Return the (x, y) coordinate for the center point of the cell that contains the specified text.  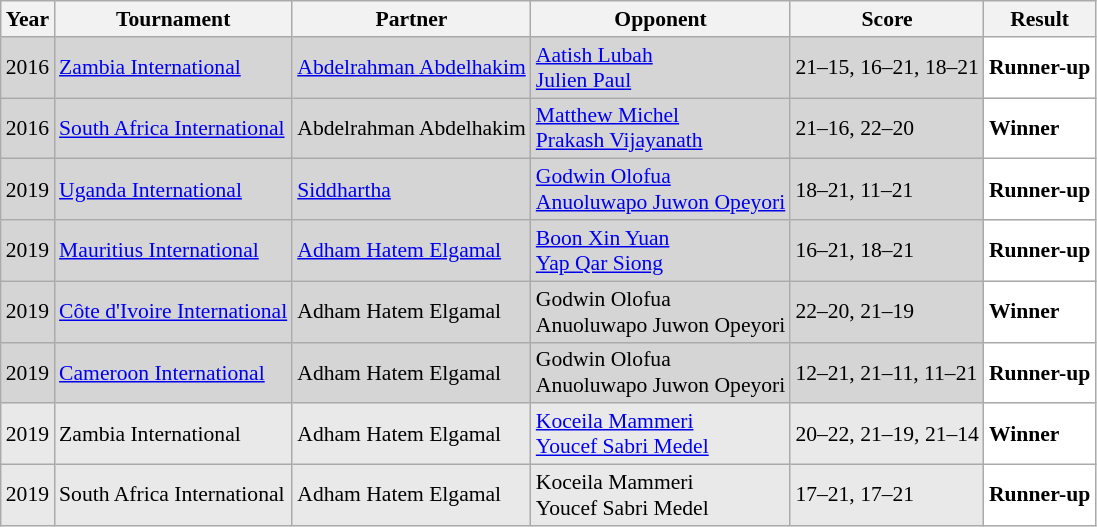
17–21, 17–21 (887, 496)
Côte d'Ivoire International (173, 312)
20–22, 21–19, 21–14 (887, 434)
Partner (412, 19)
12–21, 21–11, 11–21 (887, 372)
Siddhartha (412, 190)
16–21, 18–21 (887, 250)
Opponent (661, 19)
Uganda International (173, 190)
Boon Xin Yuan Yap Qar Siong (661, 250)
Result (1040, 19)
18–21, 11–21 (887, 190)
21–16, 22–20 (887, 128)
Tournament (173, 19)
Cameroon International (173, 372)
Score (887, 19)
22–20, 21–19 (887, 312)
Aatish Lubah Julien Paul (661, 68)
Year (28, 19)
Matthew Michel Prakash Vijayanath (661, 128)
Mauritius International (173, 250)
21–15, 16–21, 18–21 (887, 68)
